Find where the given text appears and provide that cell's center as [X, Y] coordinate. 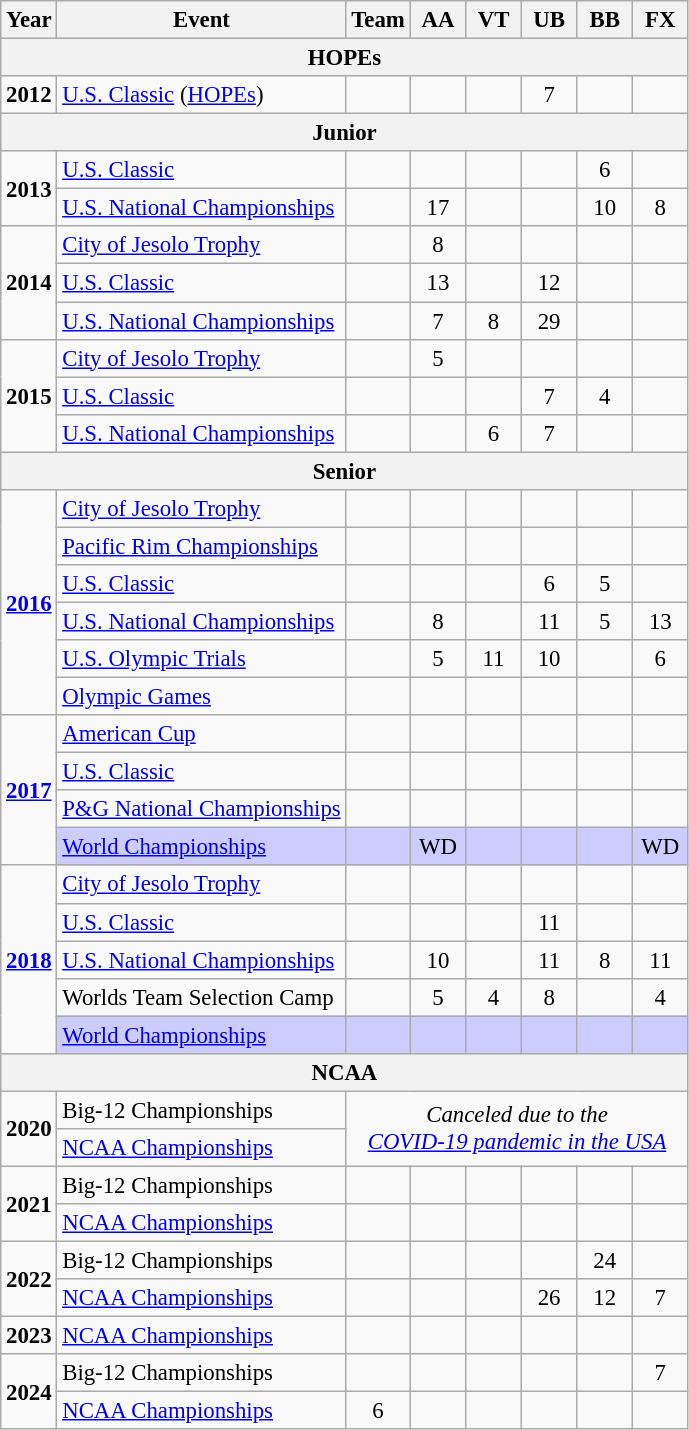
2013 [29, 188]
BB [605, 20]
Team [378, 20]
2020 [29, 1128]
VT [494, 20]
26 [549, 1298]
Junior [344, 133]
UB [549, 20]
17 [438, 208]
Worlds Team Selection Camp [202, 997]
AA [438, 20]
HOPEs [344, 58]
Year [29, 20]
U.S. Olympic Trials [202, 659]
Canceled due to theCOVID-19 pandemic in the USA [517, 1128]
24 [605, 1261]
2017 [29, 790]
Olympic Games [202, 697]
29 [549, 321]
American Cup [202, 734]
2014 [29, 282]
2023 [29, 1336]
Senior [344, 471]
P&G National Championships [202, 809]
2015 [29, 396]
2016 [29, 603]
U.S. Classic (HOPEs) [202, 95]
Event [202, 20]
2022 [29, 1280]
NCAA [344, 1073]
FX [661, 20]
2012 [29, 95]
2021 [29, 1204]
Pacific Rim Championships [202, 546]
2024 [29, 1392]
2018 [29, 960]
